Output the [x, y] coordinate of the center of the cell containing the given text.  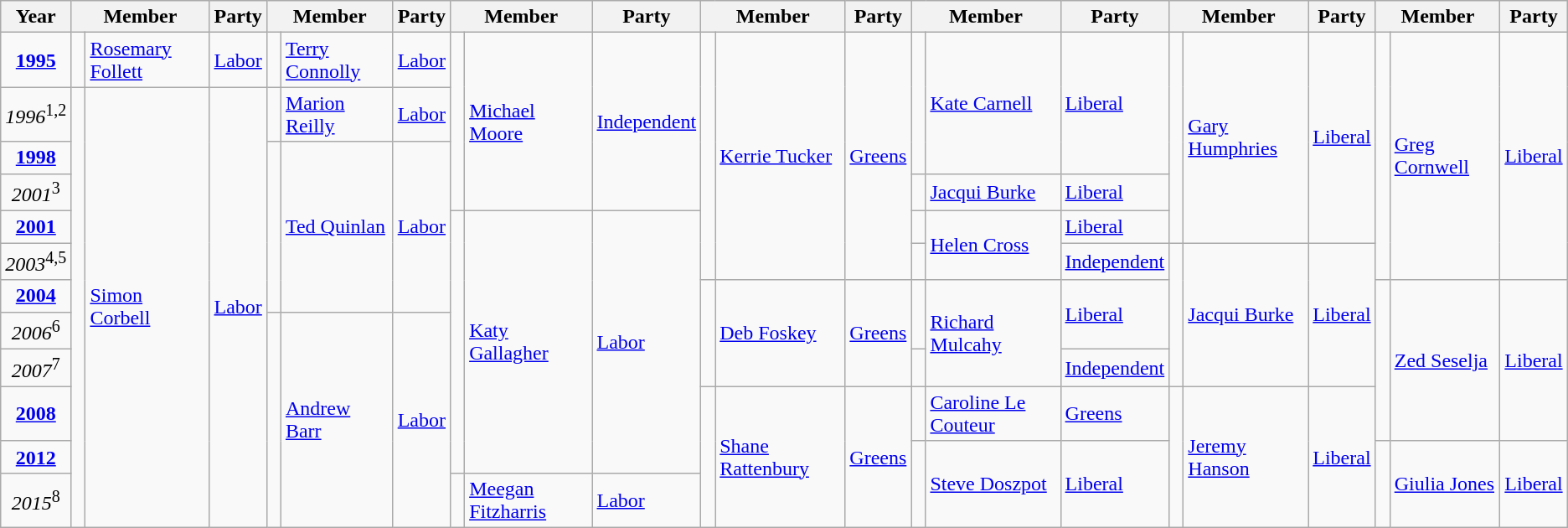
Katy Gallagher [529, 342]
Meegan Fitzharris [529, 500]
Steve Doszpot [993, 484]
Richard Mulcahy [993, 334]
Marion Reilly [337, 114]
20013 [36, 193]
Kate Carnell [993, 103]
Simon Corbell [147, 308]
2004 [36, 296]
Deb Foskey [781, 334]
Greg Cornwell [1445, 156]
Jeremy Hanson [1246, 457]
20066 [36, 330]
Gary Humphries [1246, 137]
Shane Rattenbury [781, 457]
1995 [36, 60]
Caroline Le Couteur [993, 414]
20034,5 [36, 261]
Year [36, 17]
Ted Quinlan [337, 226]
Terry Connolly [337, 60]
1998 [36, 158]
Rosemary Follett [147, 60]
2001 [36, 227]
19961,2 [36, 114]
Giulia Jones [1445, 484]
Kerrie Tucker [781, 156]
Helen Cross [993, 246]
Michael Moore [529, 122]
Zed Seselja [1445, 360]
Andrew Barr [337, 419]
2012 [36, 457]
20158 [36, 500]
2008 [36, 414]
20077 [36, 369]
